Detect which cell encompasses the target text, then output its (X, Y) center coordinate. 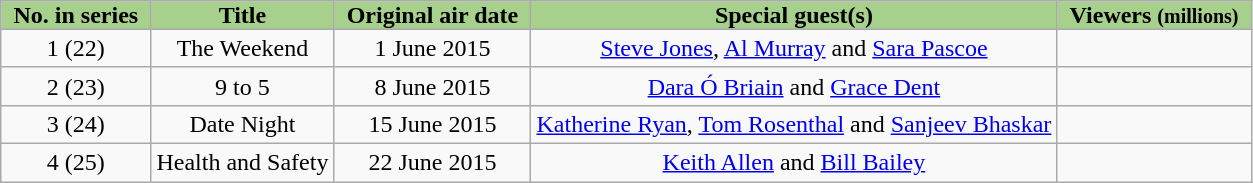
Viewers (millions) (1154, 15)
Health and Safety (242, 162)
4 (25) (76, 162)
Special guest(s) (794, 15)
15 June 2015 (432, 124)
2 (23) (76, 86)
9 to 5 (242, 86)
1 June 2015 (432, 48)
Date Night (242, 124)
Title (242, 15)
1 (22) (76, 48)
Dara Ó Briain and Grace Dent (794, 86)
Katherine Ryan, Tom Rosenthal and Sanjeev Bhaskar (794, 124)
Keith Allen and Bill Bailey (794, 162)
22 June 2015 (432, 162)
The Weekend (242, 48)
3 (24) (76, 124)
8 June 2015 (432, 86)
Steve Jones, Al Murray and Sara Pascoe (794, 48)
Original air date (432, 15)
No. in series (76, 15)
